Pinpoint the cell where the given text exists, returning its [X, Y] midpoint coordinate. 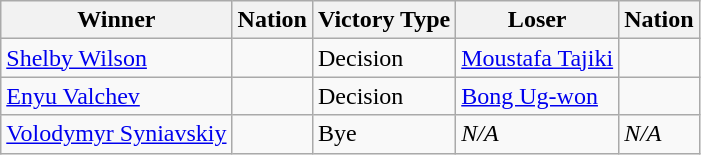
Victory Type [384, 20]
Enyu Valchev [116, 96]
Volodymyr Syniavskiy [116, 134]
Moustafa Tajiki [538, 58]
Bong Ug-won [538, 96]
Shelby Wilson [116, 58]
Bye [384, 134]
Loser [538, 20]
Winner [116, 20]
